Pinpoint the cell where the given text exists, returning its [X, Y] midpoint coordinate. 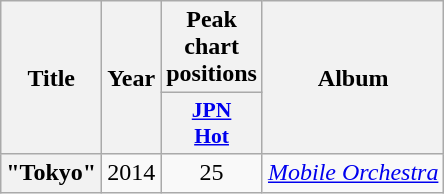
"Tokyo" [52, 173]
Mobile Orchestra [352, 173]
Title [52, 78]
Year [132, 78]
2014 [132, 173]
JPNHot [212, 124]
25 [212, 173]
Album [352, 78]
Peakchartpositions [212, 47]
